Scan for the cell matching the given text and deliver its (X, Y) coordinate at center. 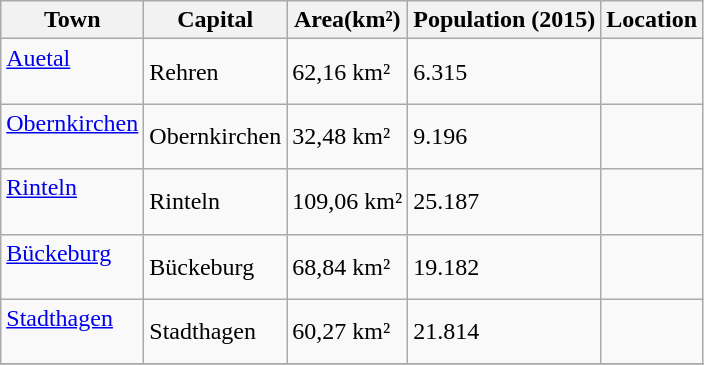
Town (72, 20)
32,48 km² (348, 136)
68,84 km² (348, 266)
60,27 km² (348, 332)
Area(km²) (348, 20)
Rehren (216, 72)
25.187 (504, 202)
9.196 (504, 136)
Population (2015) (504, 20)
109,06 km² (348, 202)
21.814 (504, 332)
62,16 km² (348, 72)
6.315 (504, 72)
Location (652, 20)
19.182 (504, 266)
Capital (216, 20)
Auetal (72, 72)
